Return the (x, y) coordinate for the center point of the cell that contains the specified text.  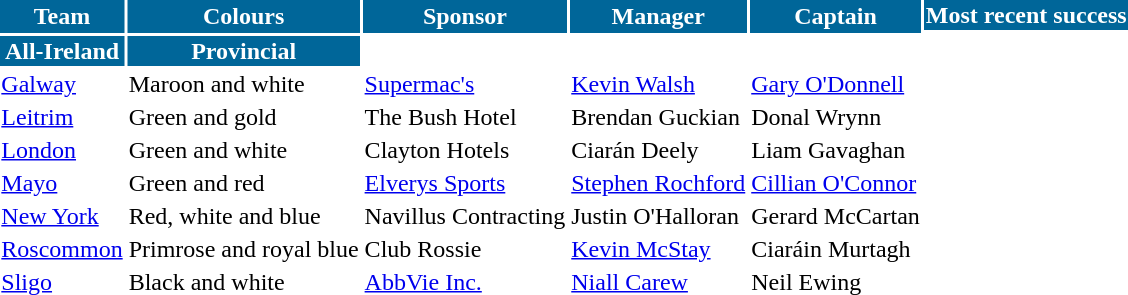
Ciarán Deely (658, 150)
Captain (836, 16)
Gerard McCartan (836, 216)
Gary O'Donnell (836, 84)
Galway (62, 84)
Primrose and royal blue (244, 249)
Stephen Rochford (658, 183)
Donal Wrynn (836, 117)
Green and white (244, 150)
Roscommon (62, 249)
Provincial (244, 51)
Clayton Hotels (465, 150)
New York (62, 216)
Kevin McStay (658, 249)
Elverys Sports (465, 183)
Cillian O'Connor (836, 183)
Most recent success (1026, 15)
Supermac's (465, 84)
Mayo (62, 183)
Liam Gavaghan (836, 150)
Red, white and blue (244, 216)
The Bush Hotel (465, 117)
All-Ireland (62, 51)
Justin O'Halloran (658, 216)
Navillus Contracting (465, 216)
Green and gold (244, 117)
Club Rossie (465, 249)
Team (62, 16)
Brendan Guckian (658, 117)
Leitrim (62, 117)
Sponsor (465, 16)
Ciaráin Murtagh (836, 249)
Manager (658, 16)
Colours (244, 16)
Maroon and white (244, 84)
Green and red (244, 183)
London (62, 150)
Kevin Walsh (658, 84)
